Extract the [X, Y] coordinate from the center of the cell holding the provided text.  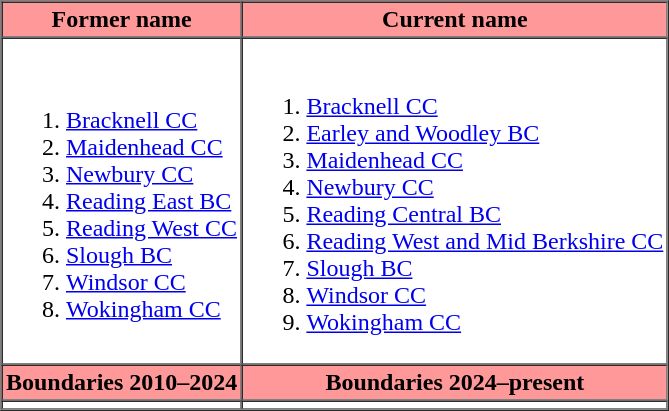
Bracknell CCMaidenhead CCNewbury CCReading East BCReading West CCSlough BCWindsor CCWokingham CC [122, 202]
Current name [455, 20]
Boundaries 2024–present [455, 382]
Boundaries 2010–2024 [122, 382]
Former name [122, 20]
Bracknell CCEarley and Woodley BCMaidenhead CCNewbury CCReading Central BCReading West and Mid Berkshire CCSlough BCWindsor CCWokingham CC [455, 202]
